Identify which cell holds the provided text, then report its (x, y) central coordinate. 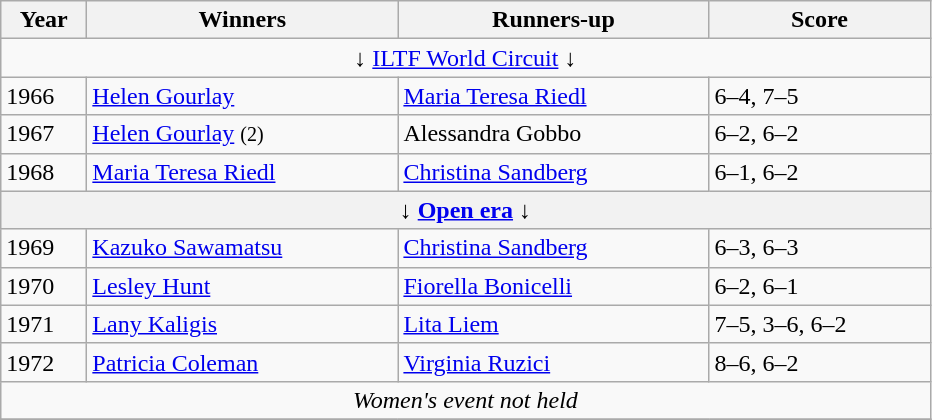
6–4, 7–5 (820, 96)
1967 (44, 134)
6–1, 6–2 (820, 172)
8–6, 6–2 (820, 362)
1969 (44, 248)
Score (820, 20)
6–3, 6–3 (820, 248)
Lesley Hunt (242, 286)
1966 (44, 96)
1970 (44, 286)
Year (44, 20)
Lita Liem (554, 324)
1972 (44, 362)
7–5, 3–6, 6–2 (820, 324)
↓ ILTF World Circuit ↓ (466, 58)
Women's event not held (466, 400)
Lany Kaligis (242, 324)
1968 (44, 172)
6–2, 6–1 (820, 286)
Helen Gourlay (2) (242, 134)
1971 (44, 324)
Alessandra Gobbo (554, 134)
Winners (242, 20)
Helen Gourlay (242, 96)
Fiorella Bonicelli (554, 286)
↓ Open era ↓ (466, 210)
Kazuko Sawamatsu (242, 248)
6–2, 6–2 (820, 134)
Virginia Ruzici (554, 362)
Runners-up (554, 20)
Patricia Coleman (242, 362)
